Scan for the cell matching the given text and deliver its [X, Y] coordinate at center. 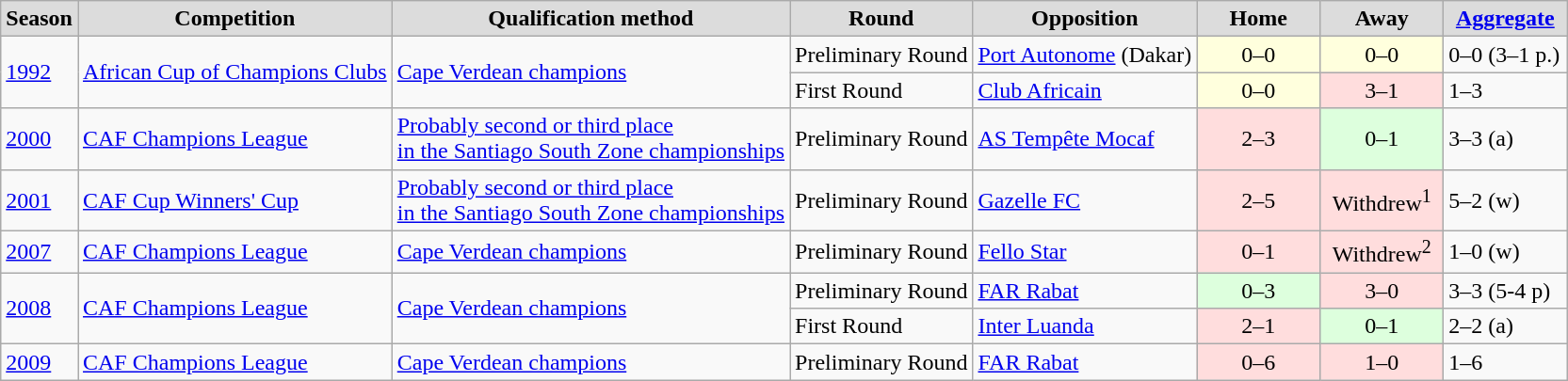
1992 [40, 72]
Aggregate [1505, 19]
5–2 (w) [1505, 199]
Fello Star [1085, 252]
3–0 [1382, 291]
AS Tempête Mocaf [1085, 139]
Competition [234, 19]
2000 [40, 139]
African Cup of Champions Clubs [234, 72]
0–3 [1258, 291]
2007 [40, 252]
2009 [40, 362]
Away [1382, 19]
2001 [40, 199]
1–6 [1505, 362]
Port Autonome (Dakar) [1085, 55]
2–3 [1258, 139]
3–3 (5-4 p) [1505, 291]
1–0 [1382, 362]
0–6 [1258, 362]
1–3 [1505, 90]
Home [1258, 19]
Club Africain [1085, 90]
Gazelle FC [1085, 199]
Qualification method [590, 19]
Withdrew1 [1382, 199]
3–1 [1382, 90]
2–5 [1258, 199]
1–0 (w) [1505, 252]
3–3 (a) [1505, 139]
CAF Cup Winners' Cup [234, 199]
Season [40, 19]
Round [881, 19]
0–0 (3–1 p.) [1505, 55]
Opposition [1085, 19]
2–1 [1258, 326]
Withdrew2 [1382, 252]
2008 [40, 309]
Inter Luanda [1085, 326]
2–2 (a) [1505, 326]
